Locate the cell with the specified text and output its [x, y] center coordinate. 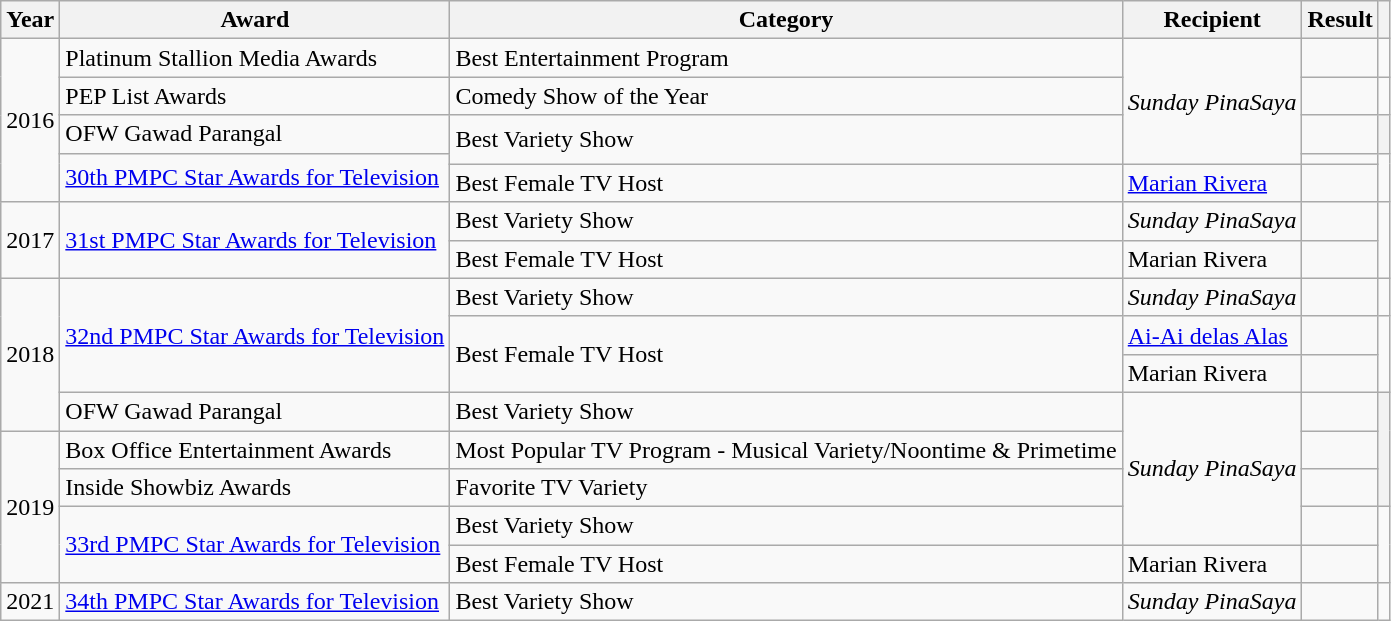
34th PMPC Star Awards for Television [255, 602]
Result [1340, 20]
Comedy Show of the Year [786, 96]
33rd PMPC Star Awards for Television [255, 545]
Inside Showbiz Awards [255, 488]
2019 [30, 506]
Ai-Ai delas Alas [1212, 335]
Category [786, 20]
32nd PMPC Star Awards for Television [255, 335]
Best Entertainment Program [786, 58]
2016 [30, 120]
Platinum Stallion Media Awards [255, 58]
Recipient [1212, 20]
Favorite TV Variety [786, 488]
2018 [30, 354]
PEP List Awards [255, 96]
Box Office Entertainment Awards [255, 449]
30th PMPC Star Awards for Television [255, 178]
2021 [30, 602]
Award [255, 20]
Most Popular TV Program - Musical Variety/Noontime & Primetime [786, 449]
Year [30, 20]
2017 [30, 240]
31st PMPC Star Awards for Television [255, 240]
